For the text-containing cell, return its midpoint in [X, Y] coordinate format. 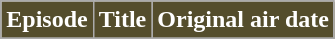
Original air date [244, 20]
Episode [47, 20]
Title [122, 20]
